Scan for the cell matching the given text and deliver its [x, y] coordinate at center. 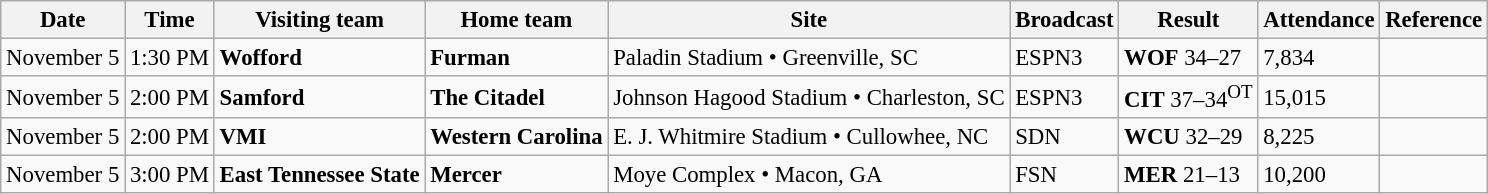
SDN [1064, 137]
3:00 PM [170, 175]
FSN [1064, 175]
Result [1188, 20]
Site [809, 20]
15,015 [1319, 97]
8,225 [1319, 137]
East Tennessee State [320, 175]
Attendance [1319, 20]
CIT 37–34OT [1188, 97]
WOF 34–27 [1188, 58]
The Citadel [516, 97]
MER 21–13 [1188, 175]
10,200 [1319, 175]
Visiting team [320, 20]
Date [63, 20]
Johnson Hagood Stadium • Charleston, SC [809, 97]
Reference [1434, 20]
Western Carolina [516, 137]
VMI [320, 137]
Time [170, 20]
7,834 [1319, 58]
Moye Complex • Macon, GA [809, 175]
E. J. Whitmire Stadium • Cullowhee, NC [809, 137]
WCU 32–29 [1188, 137]
Wofford [320, 58]
Mercer [516, 175]
Broadcast [1064, 20]
Furman [516, 58]
Samford [320, 97]
Paladin Stadium • Greenville, SC [809, 58]
Home team [516, 20]
1:30 PM [170, 58]
